Output the [x, y] coordinate of the center of the cell containing the given text.  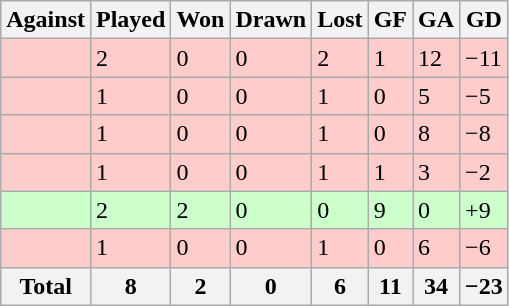
−8 [484, 134]
−2 [484, 172]
Total [46, 286]
34 [436, 286]
5 [436, 96]
GA [436, 20]
Against [46, 20]
Won [200, 20]
Drawn [271, 20]
3 [436, 172]
−5 [484, 96]
11 [390, 286]
Played [130, 20]
−11 [484, 58]
−23 [484, 286]
+9 [484, 210]
12 [436, 58]
Lost [340, 20]
9 [390, 210]
−6 [484, 248]
GF [390, 20]
GD [484, 20]
